Determine the (x, y) coordinate at the center of the cell enclosing the given text.  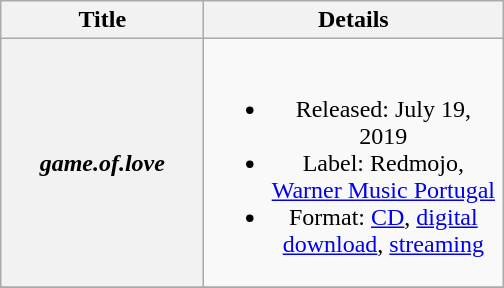
Details (354, 20)
Released: July 19, 2019Label: Redmojo, Warner Music PortugalFormat: CD, digital download, streaming (354, 163)
game.of.love (102, 163)
Title (102, 20)
